Locate the cell with the specified text and output its [X, Y] center coordinate. 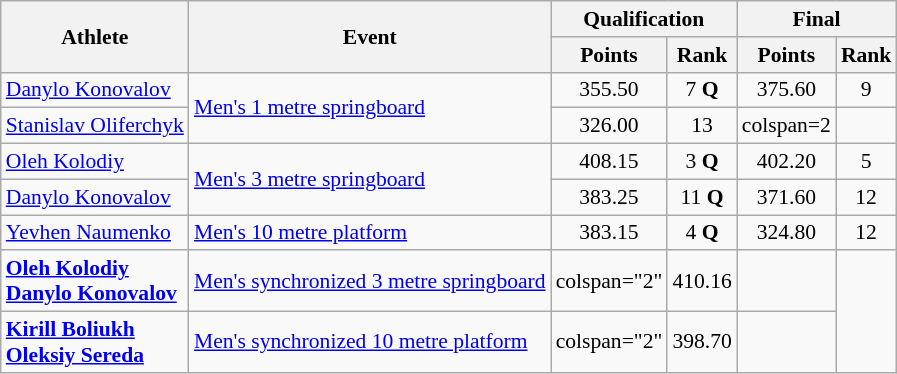
371.60 [786, 197]
3 Q [702, 162]
colspan=2 [786, 126]
4 Q [702, 233]
355.50 [610, 90]
Men's synchronized 3 metre springboard [370, 282]
402.20 [786, 162]
13 [702, 126]
Men's 10 metre platform [370, 233]
Yevhen Naumenko [95, 233]
324.80 [786, 233]
398.70 [702, 342]
326.00 [610, 126]
9 [866, 90]
Men's 1 metre springboard [370, 108]
11 Q [702, 197]
Stanislav Oliferchyk [95, 126]
7 Q [702, 90]
Oleh Kolodiy [95, 162]
410.16 [702, 282]
383.15 [610, 233]
375.60 [786, 90]
Men's synchronized 10 metre platform [370, 342]
Kirill BoliukhOleksiy Sereda [95, 342]
383.25 [610, 197]
5 [866, 162]
Event [370, 36]
408.15 [610, 162]
Oleh KolodiyDanylo Konovalov [95, 282]
Men's 3 metre springboard [370, 180]
Final [817, 19]
Qualification [644, 19]
Athlete [95, 36]
